Identify which cell holds the provided text, then report its [x, y] central coordinate. 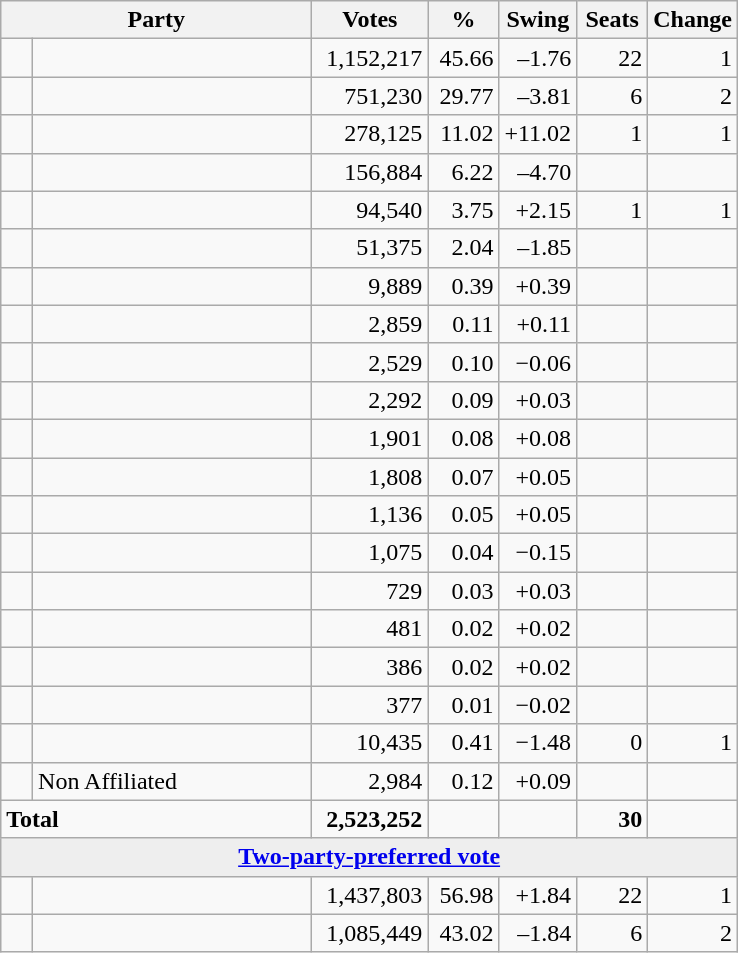
0.39 [464, 286]
% [464, 20]
1,808 [370, 477]
2,529 [370, 362]
2,523,252 [370, 819]
3.75 [464, 210]
0.41 [464, 743]
–1.85 [538, 248]
386 [370, 667]
+1.84 [538, 895]
0.03 [464, 591]
11.02 [464, 134]
0.08 [464, 438]
278,125 [370, 134]
Total [156, 819]
2,859 [370, 324]
2,984 [370, 781]
Seats [612, 20]
+0.39 [538, 286]
1,085,449 [370, 933]
−0.02 [538, 705]
6.22 [464, 172]
Change [693, 20]
Swing [538, 20]
43.02 [464, 933]
1,901 [370, 438]
−1.48 [538, 743]
1,075 [370, 553]
51,375 [370, 248]
+0.11 [538, 324]
9,889 [370, 286]
−0.06 [538, 362]
Votes [370, 20]
481 [370, 629]
–1.76 [538, 58]
30 [612, 819]
−0.15 [538, 553]
–1.84 [538, 933]
–3.81 [538, 96]
0.05 [464, 515]
+0.09 [538, 781]
29.77 [464, 96]
Non Affiliated [172, 781]
1,437,803 [370, 895]
729 [370, 591]
10,435 [370, 743]
Two-party-preferred vote [370, 857]
377 [370, 705]
0 [612, 743]
0.01 [464, 705]
+0.08 [538, 438]
+11.02 [538, 134]
1,152,217 [370, 58]
Party [156, 20]
0.11 [464, 324]
94,540 [370, 210]
45.66 [464, 58]
0.04 [464, 553]
0.12 [464, 781]
156,884 [370, 172]
56.98 [464, 895]
+2.15 [538, 210]
0.10 [464, 362]
0.07 [464, 477]
–4.70 [538, 172]
2,292 [370, 400]
0.09 [464, 400]
2.04 [464, 248]
1,136 [370, 515]
751,230 [370, 96]
